Return [x, y] of the center of cell containing provided text 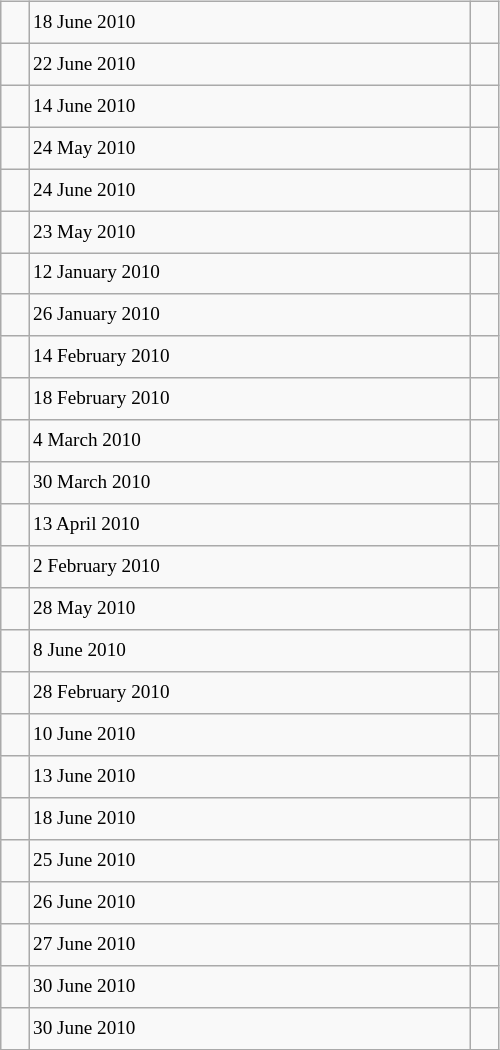
10 June 2010 [249, 735]
23 May 2010 [249, 232]
26 January 2010 [249, 315]
24 June 2010 [249, 190]
30 March 2010 [249, 483]
8 June 2010 [249, 651]
24 May 2010 [249, 148]
28 May 2010 [249, 609]
18 February 2010 [249, 399]
13 April 2010 [249, 525]
22 June 2010 [249, 64]
13 June 2010 [249, 777]
28 February 2010 [249, 693]
26 June 2010 [249, 902]
14 February 2010 [249, 357]
25 June 2010 [249, 861]
12 January 2010 [249, 274]
4 March 2010 [249, 441]
14 June 2010 [249, 106]
27 June 2010 [249, 944]
2 February 2010 [249, 567]
